Find where the given text appears and provide that cell's center as [x, y] coordinate. 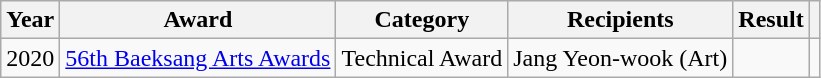
Category [422, 20]
Recipients [620, 20]
56th Baeksang Arts Awards [198, 58]
Award [198, 20]
Jang Yeon-wook (Art) [620, 58]
Result [771, 20]
Year [30, 20]
Technical Award [422, 58]
2020 [30, 58]
